Scan for the cell matching the given text and deliver its (x, y) coordinate at center. 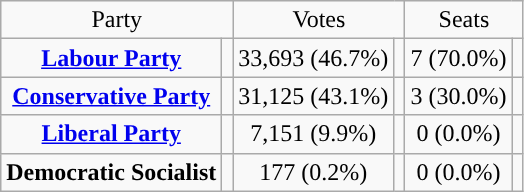
Conservative Party (112, 96)
7,151 (9.9%) (314, 134)
Party (117, 20)
3 (30.0%) (458, 96)
7 (70.0%) (458, 58)
Liberal Party (112, 134)
Seats (464, 20)
33,693 (46.7%) (314, 58)
177 (0.2%) (314, 172)
Votes (319, 20)
31,125 (43.1%) (314, 96)
Democratic Socialist (112, 172)
Labour Party (112, 58)
